Return the [x, y] coordinate for the center point of the cell that contains the specified text.  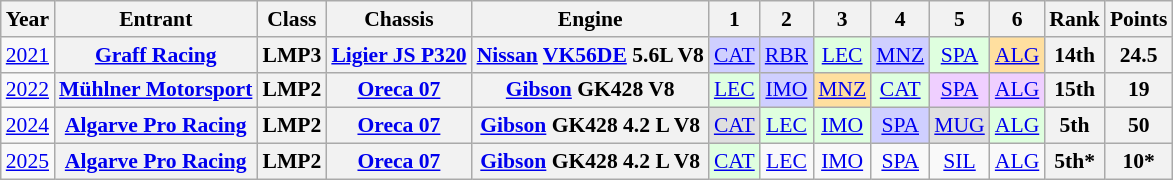
Ligier JS P320 [398, 55]
2021 [28, 55]
5th [1074, 126]
2024 [28, 126]
24.5 [1139, 55]
5 [960, 19]
50 [1139, 126]
3 [842, 19]
Entrant [156, 19]
RBR [786, 55]
15th [1074, 90]
14th [1074, 55]
2 [786, 19]
Graff Racing [156, 55]
2025 [28, 162]
Engine [590, 19]
Gibson GK428 V8 [590, 90]
10* [1139, 162]
Year [28, 19]
Mühlner Motorsport [156, 90]
19 [1139, 90]
5th* [1074, 162]
2022 [28, 90]
Nissan VK56DE 5.6L V8 [590, 55]
SIL [960, 162]
6 [1017, 19]
Rank [1074, 19]
Points [1139, 19]
MUG [960, 126]
4 [900, 19]
1 [734, 19]
LMP3 [292, 55]
Class [292, 19]
Chassis [398, 19]
